Determine the (X, Y) coordinate at the center of the cell enclosing the given text.  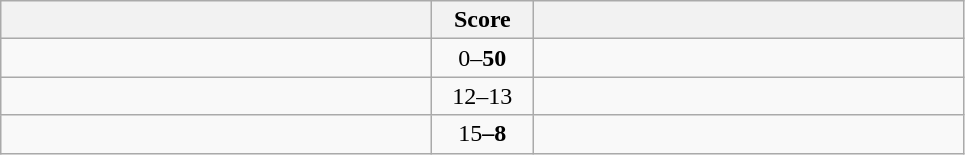
Score (482, 20)
12–13 (482, 96)
0–50 (482, 58)
15–8 (482, 134)
